For the text-containing cell, return its midpoint in (X, Y) coordinate format. 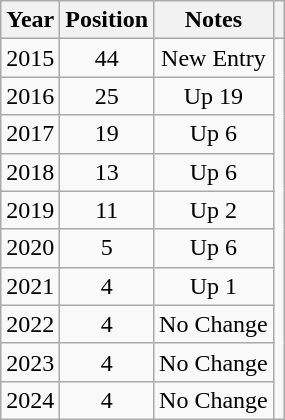
11 (107, 210)
2023 (30, 362)
2017 (30, 134)
2019 (30, 210)
25 (107, 96)
Position (107, 20)
New Entry (214, 58)
Year (30, 20)
Up 1 (214, 286)
2016 (30, 96)
Up 2 (214, 210)
13 (107, 172)
5 (107, 248)
2020 (30, 248)
2018 (30, 172)
2022 (30, 324)
Up 19 (214, 96)
44 (107, 58)
19 (107, 134)
2021 (30, 286)
2024 (30, 400)
Notes (214, 20)
2015 (30, 58)
